From the cell containing the given text, extract its center point as [x, y] coordinate. 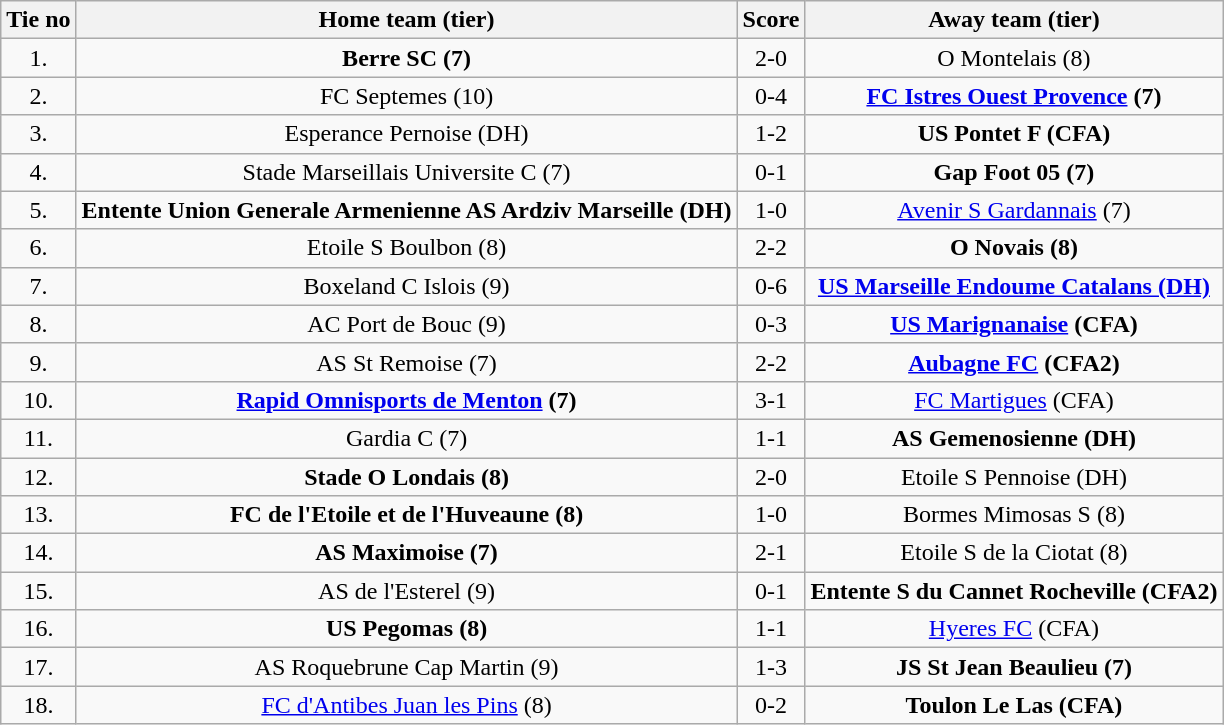
Bormes Mimosas S (8) [1014, 515]
0-3 [771, 324]
AC Port de Bouc (9) [406, 324]
Stade Marseillais Universite C (7) [406, 172]
15. [38, 591]
Gap Foot 05 (7) [1014, 172]
AS Maximoise (7) [406, 553]
Stade O Londais (8) [406, 477]
Score [771, 20]
1. [38, 58]
AS Gemenosienne (DH) [1014, 438]
FC Septemes (10) [406, 96]
Hyeres FC (CFA) [1014, 629]
AS de l'Esterel (9) [406, 591]
0-4 [771, 96]
Esperance Pernoise (DH) [406, 134]
US Pontet F (CFA) [1014, 134]
AS Roquebrune Cap Martin (9) [406, 667]
Etoile S Pennoise (DH) [1014, 477]
Away team (tier) [1014, 20]
6. [38, 248]
1-2 [771, 134]
Gardia C (7) [406, 438]
Etoile S Boulbon (8) [406, 248]
Avenir S Gardannais (7) [1014, 210]
Etoile S de la Ciotat (8) [1014, 553]
Home team (tier) [406, 20]
11. [38, 438]
FC de l'Etoile et de l'Huveaune (8) [406, 515]
3-1 [771, 400]
US Marignanaise (CFA) [1014, 324]
Entente S du Cannet Rocheville (CFA2) [1014, 591]
Boxeland C Islois (9) [406, 286]
18. [38, 705]
2-1 [771, 553]
0-6 [771, 286]
0-2 [771, 705]
O Montelais (8) [1014, 58]
5. [38, 210]
14. [38, 553]
Aubagne FC (CFA2) [1014, 362]
AS St Remoise (7) [406, 362]
10. [38, 400]
Berre SC (7) [406, 58]
FC Istres Ouest Provence (7) [1014, 96]
13. [38, 515]
Toulon Le Las (CFA) [1014, 705]
FC Martigues (CFA) [1014, 400]
3. [38, 134]
16. [38, 629]
US Marseille Endoume Catalans (DH) [1014, 286]
12. [38, 477]
1-3 [771, 667]
FC d'Antibes Juan les Pins (8) [406, 705]
O Novais (8) [1014, 248]
Tie no [38, 20]
Rapid Omnisports de Menton (7) [406, 400]
4. [38, 172]
17. [38, 667]
US Pegomas (8) [406, 629]
9. [38, 362]
Entente Union Generale Armenienne AS Ardziv Marseille (DH) [406, 210]
8. [38, 324]
2. [38, 96]
JS St Jean Beaulieu (7) [1014, 667]
7. [38, 286]
